Search for the cell housing the specified text and yield its (X, Y) center coordinate. 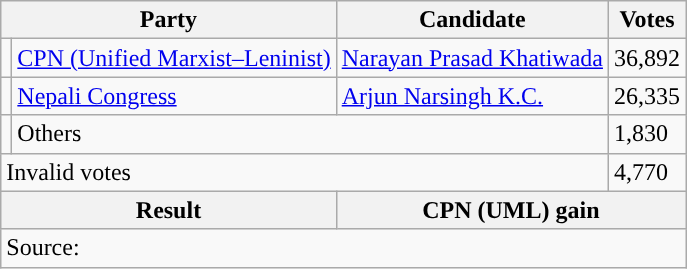
Source: (344, 248)
CPN (Unified Marxist–Leninist) (174, 58)
36,892 (646, 58)
Others (310, 134)
Votes (646, 20)
26,335 (646, 96)
1,830 (646, 134)
Candidate (472, 20)
Party (168, 20)
Invalid votes (305, 172)
CPN (UML) gain (510, 210)
4,770 (646, 172)
Nepali Congress (174, 96)
Arjun Narsingh K.C. (472, 96)
Narayan Prasad Khatiwada (472, 58)
Result (168, 210)
